Provide the (x, y) coordinate of the cell's center where the given text is located.  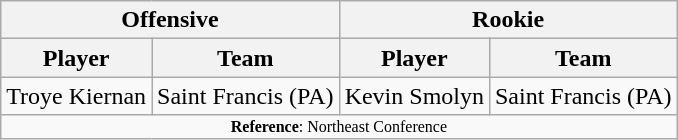
Kevin Smolyn (414, 96)
Troye Kiernan (76, 96)
Offensive (170, 20)
Reference: Northeast Conference (339, 127)
Rookie (508, 20)
